Extract the (X, Y) coordinate from the center of the cell holding the provided text.  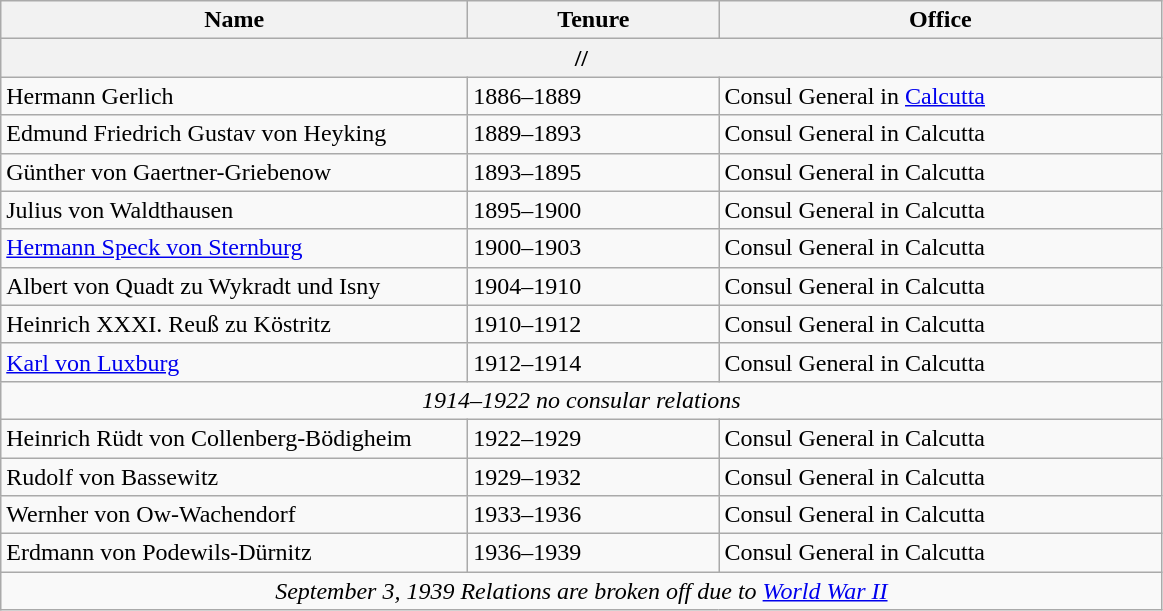
Edmund Friedrich Gustav von Heyking (234, 134)
1912–1914 (594, 362)
1895–1900 (594, 210)
Wernher von Ow-Wachendorf (234, 515)
1904–1910 (594, 286)
Albert von Quadt zu Wykradt und Isny (234, 286)
// (582, 58)
1910–1912 (594, 324)
Office (940, 20)
Julius von Waldthausen (234, 210)
Rudolf von Bassewitz (234, 477)
1900–1903 (594, 248)
1893–1895 (594, 172)
1922–1929 (594, 438)
1936–1939 (594, 553)
Tenure (594, 20)
1886–1889 (594, 96)
Name (234, 20)
Hermann Speck von Sternburg (234, 248)
Heinrich XXXI. Reuß zu Köstritz (234, 324)
1933–1936 (594, 515)
September 3, 1939 Relations are broken off due to World War II (582, 591)
1929–1932 (594, 477)
1914–1922 no consular relations (582, 400)
Günther von Gaertner-Griebenow (234, 172)
Karl von Luxburg (234, 362)
1889–1893 (594, 134)
Heinrich Rüdt von Collenberg-Bödigheim (234, 438)
Erdmann von Podewils-Dürnitz (234, 553)
Hermann Gerlich (234, 96)
